Return the (x, y) coordinate for the center point of the cell that contains the specified text.  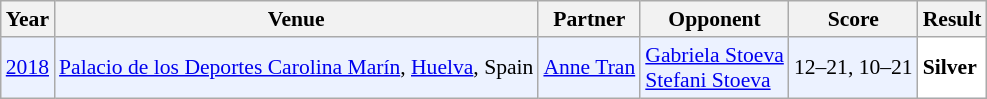
Score (854, 19)
2018 (28, 68)
Opponent (714, 19)
Anne Tran (589, 68)
Palacio de los Deportes Carolina Marín, Huelva, Spain (296, 68)
Partner (589, 19)
Silver (952, 68)
Year (28, 19)
12–21, 10–21 (854, 68)
Venue (296, 19)
Gabriela Stoeva Stefani Stoeva (714, 68)
Result (952, 19)
